For the text-containing cell, return its midpoint in (X, Y) coordinate format. 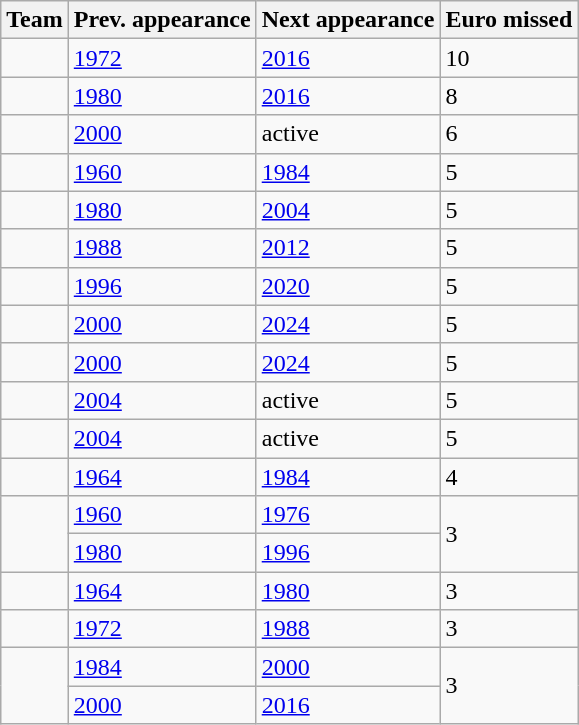
10 (509, 58)
1976 (348, 515)
Euro missed (509, 20)
Team (35, 20)
Prev. appearance (162, 20)
4 (509, 477)
2012 (348, 248)
2020 (348, 286)
Next appearance (348, 20)
8 (509, 96)
6 (509, 134)
